Provide the [X, Y] coordinate of the cell's center where the given text is located.  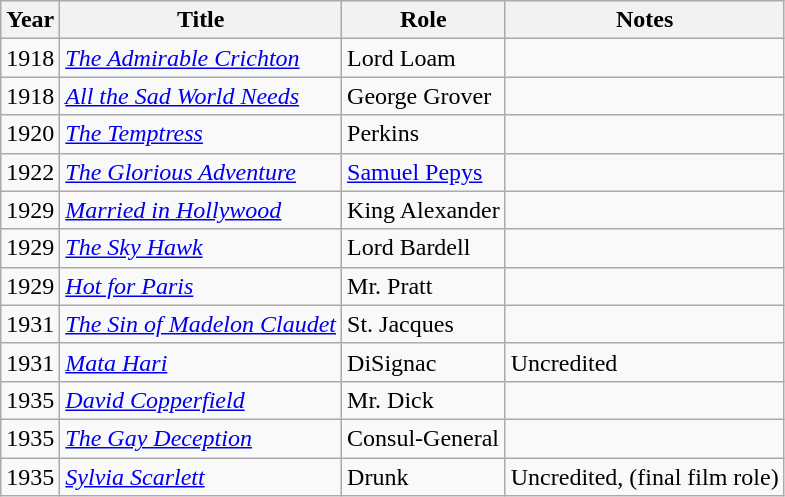
Sylvia Scarlett [201, 477]
David Copperfield [201, 400]
Consul-General [424, 438]
St. Jacques [424, 324]
Married in Hollywood [201, 210]
George Grover [424, 96]
The Sky Hawk [201, 248]
DiSignac [424, 362]
King Alexander [424, 210]
Perkins [424, 134]
1922 [30, 172]
Lord Bardell [424, 248]
Role [424, 20]
Lord Loam [424, 58]
Notes [644, 20]
Hot for Paris [201, 286]
All the Sad World Needs [201, 96]
The Admirable Crichton [201, 58]
The Temptress [201, 134]
Uncredited, (final film role) [644, 477]
The Gay Deception [201, 438]
Mr. Pratt [424, 286]
Title [201, 20]
The Sin of Madelon Claudet [201, 324]
Uncredited [644, 362]
Mr. Dick [424, 400]
The Glorious Adventure [201, 172]
Year [30, 20]
Drunk [424, 477]
Samuel Pepys [424, 172]
Mata Hari [201, 362]
1920 [30, 134]
